Find where the given text appears and provide that cell's center as [x, y] coordinate. 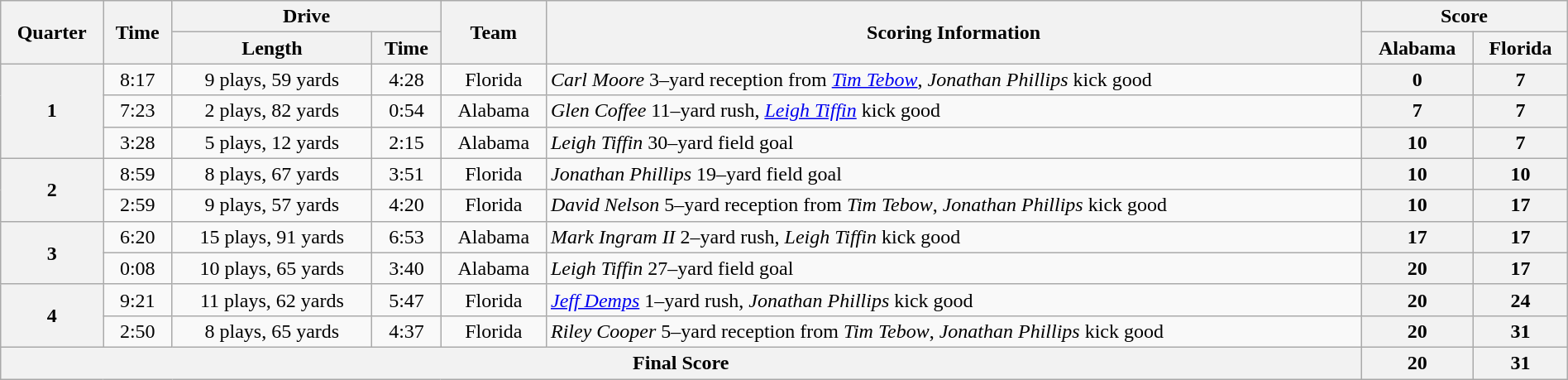
Length [272, 48]
8 plays, 65 yards [272, 331]
5:47 [407, 300]
8:59 [137, 174]
2:15 [407, 142]
Drive [306, 17]
4 [52, 315]
Jonathan Phillips 19–yard field goal [953, 174]
0 [1417, 79]
8:17 [137, 79]
6:20 [137, 237]
1 [52, 111]
3:51 [407, 174]
2 [52, 190]
Mark Ingram II 2–yard rush, Leigh Tiffin kick good [953, 237]
Score [1465, 17]
24 [1521, 300]
6:53 [407, 237]
2:59 [137, 205]
2:50 [137, 331]
8 plays, 67 yards [272, 174]
10 plays, 65 yards [272, 268]
Riley Cooper 5–yard reception from Tim Tebow, Jonathan Phillips kick good [953, 331]
3:28 [137, 142]
Carl Moore 3–yard reception from Tim Tebow, Jonathan Phillips kick good [953, 79]
Final Score [681, 363]
11 plays, 62 yards [272, 300]
3 [52, 253]
9 plays, 59 yards [272, 79]
15 plays, 91 yards [272, 237]
7:23 [137, 111]
4:20 [407, 205]
Leigh Tiffin 27–yard field goal [953, 268]
4:28 [407, 79]
0:54 [407, 111]
Leigh Tiffin 30–yard field goal [953, 142]
4:37 [407, 331]
Team [493, 32]
3:40 [407, 268]
9:21 [137, 300]
5 plays, 12 yards [272, 142]
2 plays, 82 yards [272, 111]
9 plays, 57 yards [272, 205]
Scoring Information [953, 32]
Jeff Demps 1–yard rush, Jonathan Phillips kick good [953, 300]
David Nelson 5–yard reception from Tim Tebow, Jonathan Phillips kick good [953, 205]
Quarter [52, 32]
0:08 [137, 268]
Glen Coffee 11–yard rush, Leigh Tiffin kick good [953, 111]
